Pinpoint the cell where the given text exists, returning its (X, Y) midpoint coordinate. 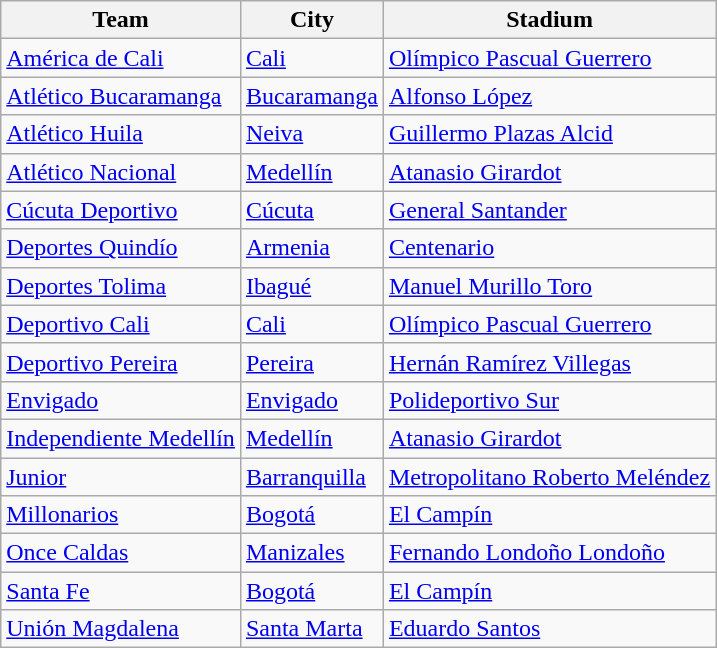
Deportes Quindío (121, 248)
Deportivo Cali (121, 324)
Atlético Nacional (121, 172)
Fernando Londoño Londoño (549, 553)
City (312, 20)
Metropolitano Roberto Meléndez (549, 477)
Alfonso López (549, 96)
Guillermo Plazas Alcid (549, 134)
Independiente Medellín (121, 438)
Centenario (549, 248)
Atlético Bucaramanga (121, 96)
Neiva (312, 134)
Cúcuta (312, 210)
Unión Magdalena (121, 629)
Ibagué (312, 286)
Manuel Murillo Toro (549, 286)
Manizales (312, 553)
Santa Fe (121, 591)
Hernán Ramírez Villegas (549, 362)
Polideportivo Sur (549, 400)
Once Caldas (121, 553)
Eduardo Santos (549, 629)
Stadium (549, 20)
Barranquilla (312, 477)
Santa Marta (312, 629)
Team (121, 20)
Cúcuta Deportivo (121, 210)
Deportivo Pereira (121, 362)
Armenia (312, 248)
Atlético Huila (121, 134)
Millonarios (121, 515)
Junior (121, 477)
General Santander (549, 210)
América de Cali (121, 58)
Bucaramanga (312, 96)
Deportes Tolima (121, 286)
Pereira (312, 362)
